Detect which cell encompasses the target text, then output its [X, Y] center coordinate. 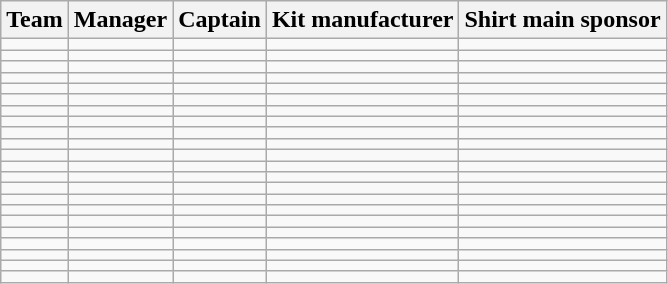
Shirt main sponsor [562, 20]
Captain [220, 20]
Manager [120, 20]
Team [35, 20]
Kit manufacturer [362, 20]
